From the cell containing the given text, extract its center point as [X, Y] coordinate. 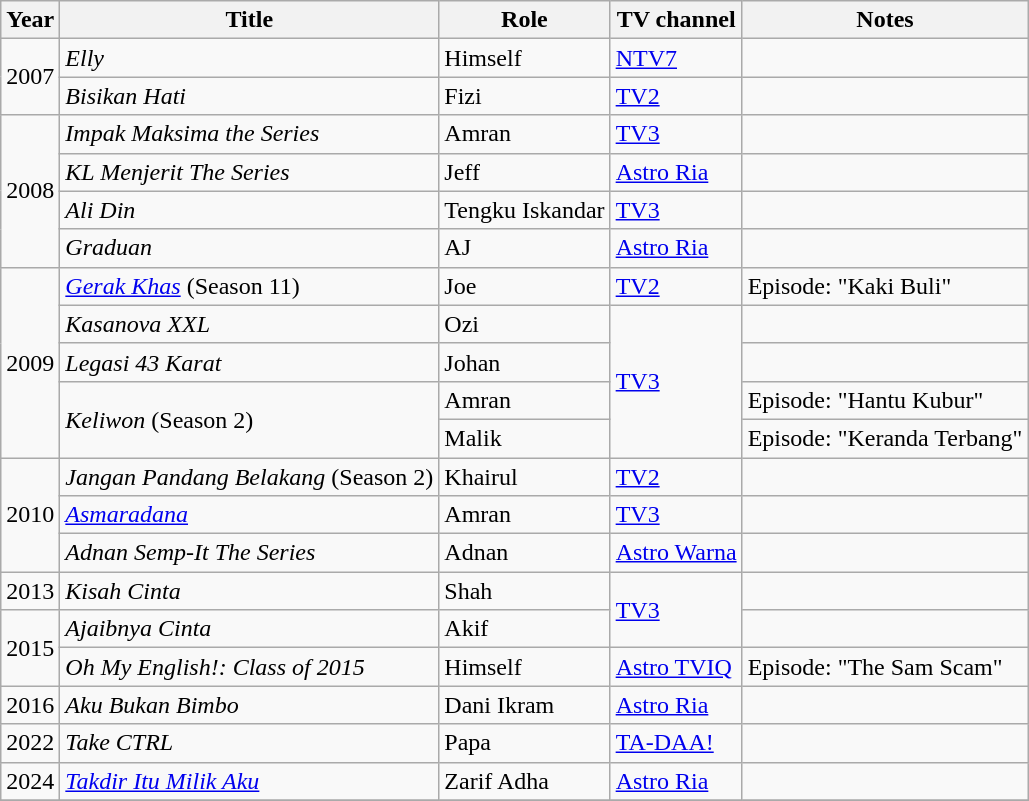
Dani Ikram [524, 705]
Title [250, 20]
2010 [30, 515]
Legasi 43 Karat [250, 362]
2008 [30, 191]
NTV7 [676, 58]
TA-DAA! [676, 743]
Zarif Adha [524, 781]
Tengku Iskandar [524, 210]
Gerak Khas (Season 11) [250, 286]
2013 [30, 591]
Shah [524, 591]
Astro Warna [676, 553]
Jeff [524, 172]
Role [524, 20]
Episode: "Hantu Kubur" [885, 400]
Ajaibnya Cinta [250, 629]
2015 [30, 648]
Impak Maksima the Series [250, 134]
TV channel [676, 20]
KL Menjerit The Series [250, 172]
Episode: "Keranda Terbang" [885, 438]
Aku Bukan Bimbo [250, 705]
Khairul [524, 477]
Keliwon (Season 2) [250, 419]
2009 [30, 362]
Episode: "The Sam Scam" [885, 667]
Takdir Itu Milik Aku [250, 781]
Adnan [524, 553]
Asmaradana [250, 515]
Graduan [250, 248]
Elly [250, 58]
Jangan Pandang Belakang (Season 2) [250, 477]
Year [30, 20]
Astro TVIQ [676, 667]
Notes [885, 20]
Johan [524, 362]
Akif [524, 629]
2024 [30, 781]
2022 [30, 743]
Oh My English!: Class of 2015 [250, 667]
2007 [30, 77]
Papa [524, 743]
Bisikan Hati [250, 96]
Kisah Cinta [250, 591]
Malik [524, 438]
Take CTRL [250, 743]
AJ [524, 248]
2016 [30, 705]
Ali Din [250, 210]
Adnan Semp-It The Series [250, 553]
Joe [524, 286]
Ozi [524, 324]
Episode: "Kaki Buli" [885, 286]
Kasanova XXL [250, 324]
Fizi [524, 96]
